Return (x, y) of the center of cell containing provided text 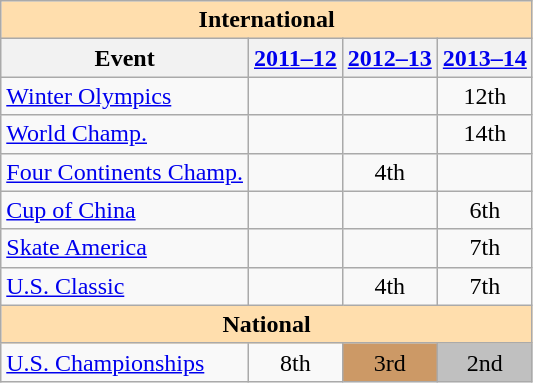
Skate America (125, 248)
Event (125, 58)
2013–14 (484, 58)
2012–13 (390, 58)
World Champ. (125, 134)
Four Continents Champ. (125, 172)
2011–12 (295, 58)
Winter Olympics (125, 96)
6th (484, 210)
8th (295, 362)
U.S. Classic (125, 286)
International (267, 20)
14th (484, 134)
National (267, 324)
U.S. Championships (125, 362)
Cup of China (125, 210)
2nd (484, 362)
12th (484, 96)
3rd (390, 362)
